Pinpoint the cell where the given text exists, returning its (x, y) midpoint coordinate. 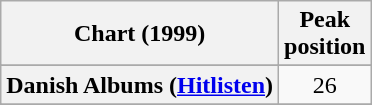
Peakposition (325, 34)
Danish Albums (Hitlisten) (140, 85)
Chart (1999) (140, 34)
26 (325, 85)
